Determine the [x, y] coordinate at the center of the cell enclosing the given text.  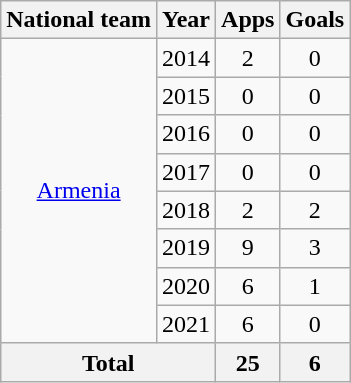
2015 [186, 96]
2017 [186, 172]
2014 [186, 58]
Apps [248, 20]
2016 [186, 134]
2021 [186, 324]
National team [79, 20]
2018 [186, 210]
Year [186, 20]
3 [315, 248]
2019 [186, 248]
25 [248, 362]
9 [248, 248]
Total [108, 362]
Goals [315, 20]
2020 [186, 286]
1 [315, 286]
Armenia [79, 191]
